Search for the cell housing the specified text and yield its [x, y] center coordinate. 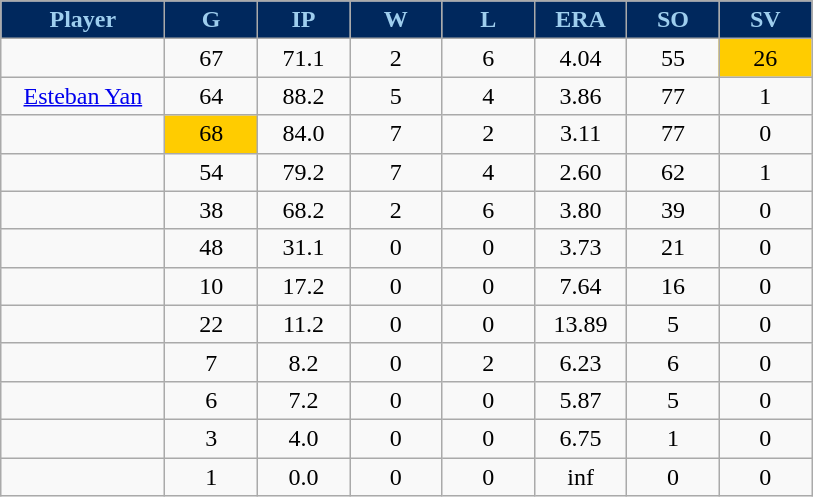
7.2 [303, 400]
3.80 [580, 210]
71.1 [303, 58]
G [211, 20]
Esteban Yan [83, 96]
Player [83, 20]
48 [211, 248]
3.11 [580, 134]
4.0 [303, 438]
W [396, 20]
13.89 [580, 324]
84.0 [303, 134]
62 [673, 172]
68.2 [303, 210]
88.2 [303, 96]
21 [673, 248]
7.64 [580, 286]
26 [765, 58]
IP [303, 20]
11.2 [303, 324]
39 [673, 210]
68 [211, 134]
54 [211, 172]
4.04 [580, 58]
5.87 [580, 400]
3.86 [580, 96]
10 [211, 286]
L [488, 20]
0.0 [303, 477]
2.60 [580, 172]
22 [211, 324]
6.23 [580, 362]
6.75 [580, 438]
8.2 [303, 362]
38 [211, 210]
55 [673, 58]
16 [673, 286]
3 [211, 438]
SV [765, 20]
79.2 [303, 172]
inf [580, 477]
31.1 [303, 248]
3.73 [580, 248]
64 [211, 96]
17.2 [303, 286]
ERA [580, 20]
67 [211, 58]
SO [673, 20]
